Find where the given text appears and provide that cell's center as (x, y) coordinate. 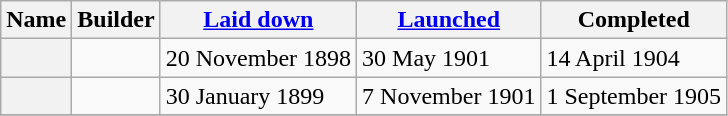
Completed (634, 20)
14 April 1904 (634, 58)
7 November 1901 (449, 96)
30 January 1899 (258, 96)
Launched (449, 20)
30 May 1901 (449, 58)
Laid down (258, 20)
20 November 1898 (258, 58)
1 September 1905 (634, 96)
Builder (116, 20)
Name (36, 20)
